Capture the cell that displays the provided text and extract its [x, y] central coordinate. 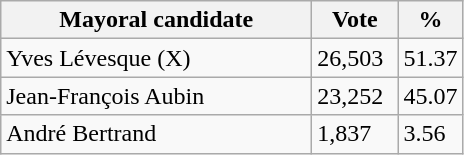
André Bertrand [156, 134]
3.56 [430, 134]
1,837 [355, 134]
23,252 [355, 96]
45.07 [430, 96]
Vote [355, 20]
Jean-François Aubin [156, 96]
51.37 [430, 58]
26,503 [355, 58]
Yves Lévesque (X) [156, 58]
% [430, 20]
Mayoral candidate [156, 20]
